Find where the given text appears and provide that cell's center as [x, y] coordinate. 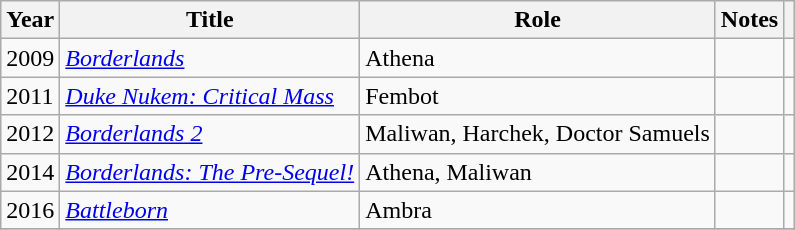
Borderlands: The Pre-Sequel! [210, 172]
2012 [30, 134]
Ambra [538, 210]
Role [538, 20]
Athena, Maliwan [538, 172]
2009 [30, 58]
Notes [749, 20]
Borderlands [210, 58]
2016 [30, 210]
Year [30, 20]
Title [210, 20]
Borderlands 2 [210, 134]
2014 [30, 172]
2011 [30, 96]
Athena [538, 58]
Battleborn [210, 210]
Fembot [538, 96]
Duke Nukem: Critical Mass [210, 96]
Maliwan, Harchek, Doctor Samuels [538, 134]
